Return [X, Y] of the center of cell containing provided text 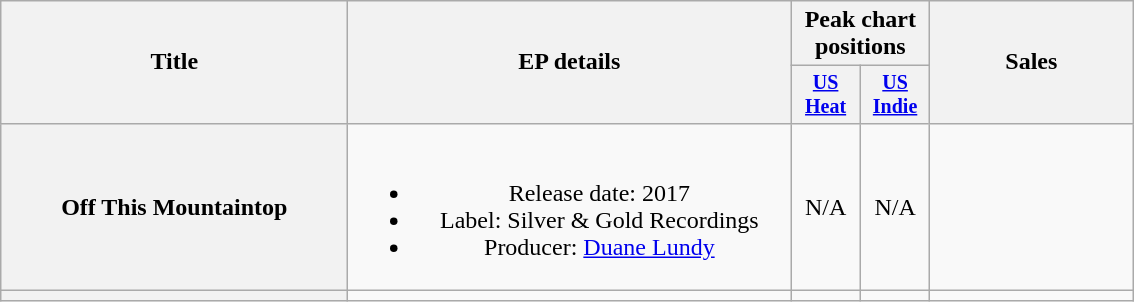
Title [174, 62]
Sales [1032, 62]
Off This Mountaintop [174, 206]
EP details [570, 62]
Peak chart positions [860, 34]
US Indie [894, 94]
Release date: 2017Label: Silver & Gold RecordingsProducer: Duane Lundy [570, 206]
US Heat [826, 94]
